Extract the (X, Y) coordinate from the center of the cell holding the provided text.  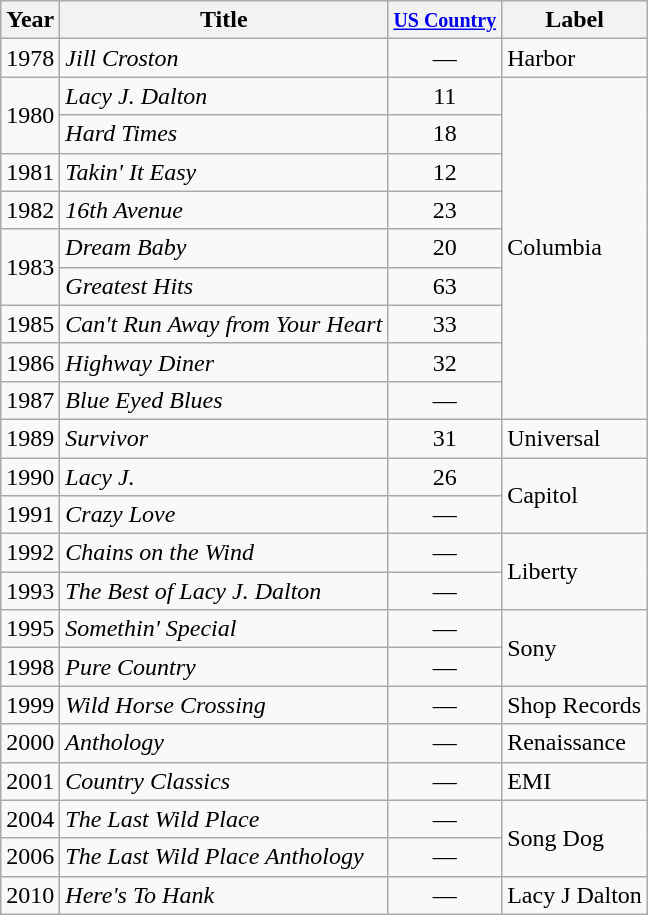
The Last Wild Place (224, 819)
Harbor (575, 58)
Chains on the Wind (224, 553)
Pure Country (224, 667)
1981 (30, 172)
Capitol (575, 496)
20 (445, 248)
18 (445, 134)
11 (445, 96)
Here's To Hank (224, 895)
Greatest Hits (224, 286)
1986 (30, 362)
1992 (30, 553)
1978 (30, 58)
2004 (30, 819)
Anthology (224, 743)
Somethin' Special (224, 629)
Dream Baby (224, 248)
Wild Horse Crossing (224, 705)
Country Classics (224, 781)
The Last Wild Place Anthology (224, 857)
2001 (30, 781)
EMI (575, 781)
US Country (445, 20)
The Best of Lacy J. Dalton (224, 591)
Universal (575, 438)
Liberty (575, 572)
1991 (30, 515)
63 (445, 286)
33 (445, 324)
Survivor (224, 438)
2000 (30, 743)
1987 (30, 400)
Lacy J. Dalton (224, 96)
Title (224, 20)
Lacy J. (224, 477)
1983 (30, 267)
1985 (30, 324)
1989 (30, 438)
2006 (30, 857)
1999 (30, 705)
Jill Croston (224, 58)
Hard Times (224, 134)
1982 (30, 210)
16th Avenue (224, 210)
12 (445, 172)
Sony (575, 648)
1998 (30, 667)
23 (445, 210)
31 (445, 438)
Can't Run Away from Your Heart (224, 324)
Lacy J Dalton (575, 895)
Takin' It Easy (224, 172)
26 (445, 477)
Song Dog (575, 838)
Columbia (575, 248)
1990 (30, 477)
1993 (30, 591)
1995 (30, 629)
Crazy Love (224, 515)
2010 (30, 895)
Highway Diner (224, 362)
Year (30, 20)
32 (445, 362)
Renaissance (575, 743)
Blue Eyed Blues (224, 400)
Shop Records (575, 705)
1980 (30, 115)
Label (575, 20)
